Scan for the cell matching the given text and deliver its [X, Y] coordinate at center. 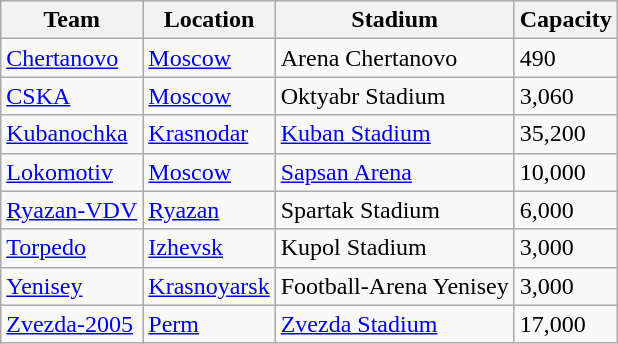
Sapsan Arena [394, 172]
Kuban Stadium [394, 134]
490 [566, 58]
Zvezda-2005 [72, 324]
Team [72, 20]
Arena Chertanovo [394, 58]
Location [209, 20]
6,000 [566, 210]
Ryazan [209, 210]
Chertanovo [72, 58]
Stadium [394, 20]
Izhevsk [209, 248]
Zvezda Stadium [394, 324]
35,200 [566, 134]
Football-Arena Yenisey [394, 286]
Torpedo [72, 248]
Kupol Stadium [394, 248]
Lokomotiv [72, 172]
Oktyabr Stadium [394, 96]
3,060 [566, 96]
Ryazan-VDV [72, 210]
Kubanochka [72, 134]
Yenisey [72, 286]
17,000 [566, 324]
Krasnodar [209, 134]
Spartak Stadium [394, 210]
CSKA [72, 96]
Krasnoyarsk [209, 286]
10,000 [566, 172]
Capacity [566, 20]
Perm [209, 324]
